Search for the cell housing the specified text and yield its (X, Y) center coordinate. 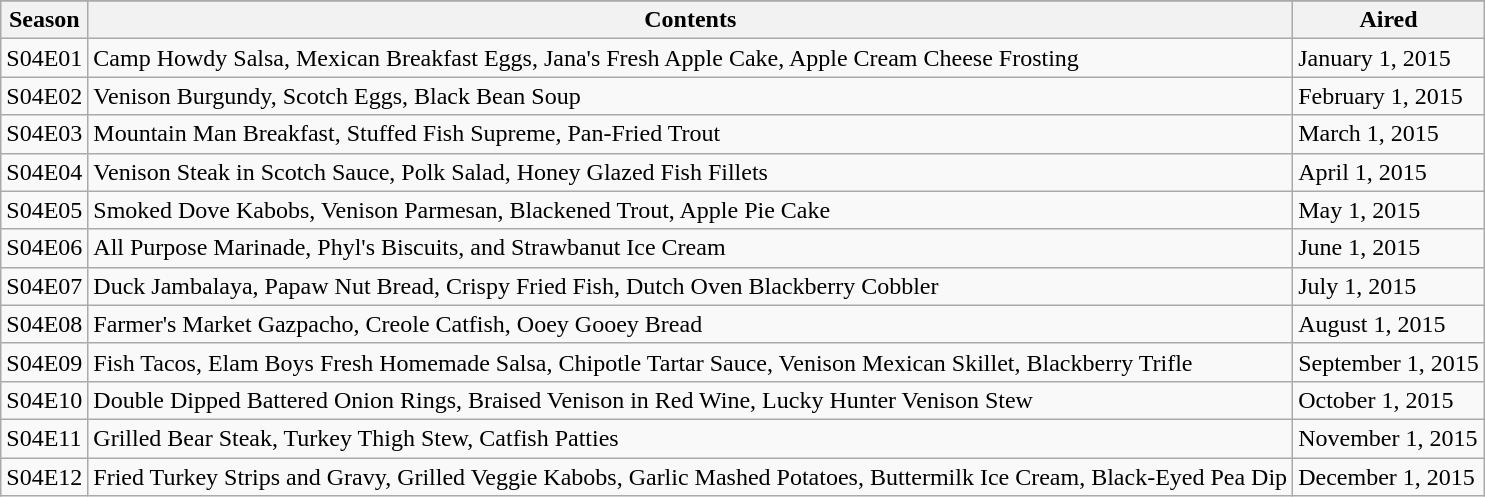
Venison Steak in Scotch Sauce, Polk Salad, Honey Glazed Fish Fillets (690, 172)
S04E11 (44, 438)
Camp Howdy Salsa, Mexican Breakfast Eggs, Jana's Fresh Apple Cake, Apple Cream Cheese Frosting (690, 58)
April 1, 2015 (1389, 172)
S04E08 (44, 324)
July 1, 2015 (1389, 286)
Farmer's Market Gazpacho, Creole Catfish, Ooey Gooey Bread (690, 324)
S04E04 (44, 172)
S04E12 (44, 477)
Grilled Bear Steak, Turkey Thigh Stew, Catfish Patties (690, 438)
Season (44, 20)
June 1, 2015 (1389, 248)
S04E10 (44, 400)
Contents (690, 20)
Fish Tacos, Elam Boys Fresh Homemade Salsa, Chipotle Tartar Sauce, Venison Mexican Skillet, Blackberry Trifle (690, 362)
S04E03 (44, 134)
August 1, 2015 (1389, 324)
S04E01 (44, 58)
S04E07 (44, 286)
January 1, 2015 (1389, 58)
December 1, 2015 (1389, 477)
S04E06 (44, 248)
May 1, 2015 (1389, 210)
Duck Jambalaya, Papaw Nut Bread, Crispy Fried Fish, Dutch Oven Blackberry Cobbler (690, 286)
March 1, 2015 (1389, 134)
S04E02 (44, 96)
November 1, 2015 (1389, 438)
S04E05 (44, 210)
S04E09 (44, 362)
Smoked Dove Kabobs, Venison Parmesan, Blackened Trout, Apple Pie Cake (690, 210)
All Purpose Marinade, Phyl's Biscuits, and Strawbanut Ice Cream (690, 248)
Venison Burgundy, Scotch Eggs, Black Bean Soup (690, 96)
September 1, 2015 (1389, 362)
Mountain Man Breakfast, Stuffed Fish Supreme, Pan-Fried Trout (690, 134)
Fried Turkey Strips and Gravy, Grilled Veggie Kabobs, Garlic Mashed Potatoes, Buttermilk Ice Cream, Black-Eyed Pea Dip (690, 477)
February 1, 2015 (1389, 96)
Double Dipped Battered Onion Rings, Braised Venison in Red Wine, Lucky Hunter Venison Stew (690, 400)
Aired (1389, 20)
October 1, 2015 (1389, 400)
